Return the (X, Y) coordinate for the center point of the cell that contains the specified text.  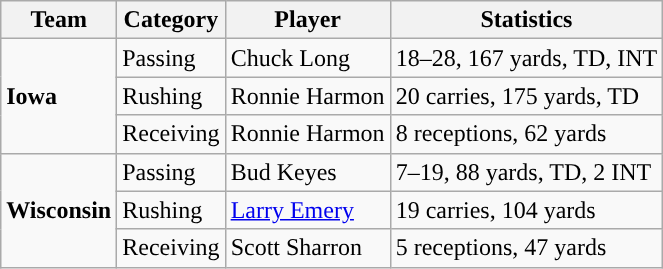
19 carries, 104 yards (526, 210)
Statistics (526, 20)
Larry Emery (308, 210)
8 receptions, 62 yards (526, 134)
18–28, 167 yards, TD, INT (526, 58)
Bud Keyes (308, 172)
5 receptions, 47 yards (526, 248)
Player (308, 20)
Team (59, 20)
7–19, 88 yards, TD, 2 INT (526, 172)
Scott Sharron (308, 248)
Iowa (59, 96)
Category (171, 20)
Chuck Long (308, 58)
20 carries, 175 yards, TD (526, 96)
Wisconsin (59, 210)
